Pinpoint the cell where the given text exists, returning its (x, y) midpoint coordinate. 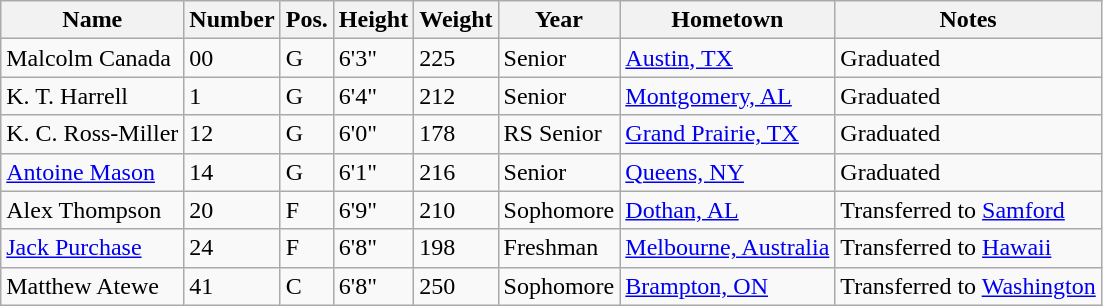
14 (232, 172)
20 (232, 210)
Grand Prairie, TX (728, 134)
Queens, NY (728, 172)
Antoine Mason (92, 172)
Notes (968, 20)
Austin, TX (728, 58)
6'4" (373, 96)
Year (559, 20)
K. T. Harrell (92, 96)
210 (456, 210)
RS Senior (559, 134)
216 (456, 172)
Transferred to Samford (968, 210)
250 (456, 286)
6'3" (373, 58)
Transferred to Washington (968, 286)
41 (232, 286)
C (306, 286)
Hometown (728, 20)
Brampton, ON (728, 286)
6'0" (373, 134)
Montgomery, AL (728, 96)
212 (456, 96)
Alex Thompson (92, 210)
Melbourne, Australia (728, 248)
198 (456, 248)
1 (232, 96)
Freshman (559, 248)
Pos. (306, 20)
Matthew Atewe (92, 286)
Weight (456, 20)
Name (92, 20)
00 (232, 58)
178 (456, 134)
6'1" (373, 172)
Malcolm Canada (92, 58)
Number (232, 20)
12 (232, 134)
Jack Purchase (92, 248)
Height (373, 20)
Dothan, AL (728, 210)
K. C. Ross-Miller (92, 134)
225 (456, 58)
Transferred to Hawaii (968, 248)
24 (232, 248)
6'9" (373, 210)
